For the text-containing cell, return its midpoint in [X, Y] coordinate format. 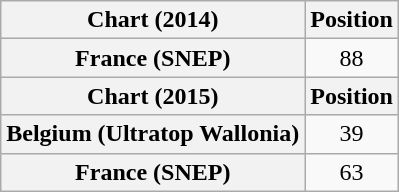
39 [352, 134]
63 [352, 172]
Chart (2015) [153, 96]
Belgium (Ultratop Wallonia) [153, 134]
Chart (2014) [153, 20]
88 [352, 58]
